Provide the [x, y] coordinate of the cell's center where the given text is located.  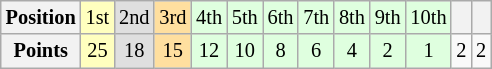
4 [352, 51]
6 [316, 51]
10th [429, 17]
1st [98, 17]
8 [281, 51]
15 [172, 51]
12 [209, 51]
1 [429, 51]
7th [316, 17]
10 [245, 51]
Points [41, 51]
2nd [134, 17]
9th [388, 17]
5th [245, 17]
3rd [172, 17]
25 [98, 51]
4th [209, 17]
6th [281, 17]
8th [352, 17]
18 [134, 51]
Position [41, 17]
